Extract the (X, Y) coordinate from the center of the cell holding the provided text.  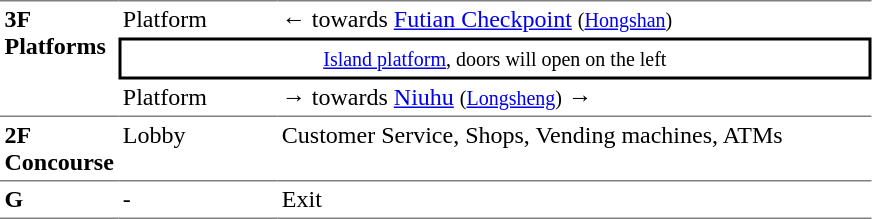
3FPlatforms (59, 58)
Customer Service, Shops, Vending machines, ATMs (574, 149)
← towards Futian Checkpoint (Hongshan) (574, 19)
2FConcourse (59, 149)
→ towards Niuhu (Longsheng) → (574, 98)
Lobby (198, 149)
Island platform, doors will open on the left (494, 59)
